Determine the [X, Y] coordinate at the center of the cell enclosing the given text.  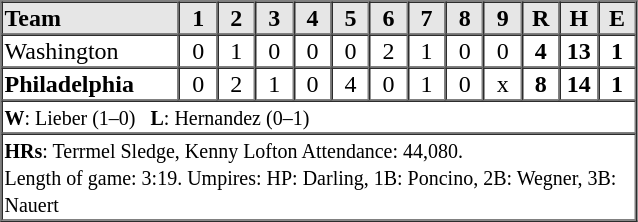
14 [579, 84]
R [541, 18]
x [503, 84]
13 [579, 50]
Philadelphia [91, 84]
5 [350, 18]
3 [274, 18]
W: Lieber (1–0) L: Hernandez (0–1) [319, 116]
7 [427, 18]
Team [91, 18]
HRs: Terrmel Sledge, Kenny Lofton Attendance: 44,080.Length of game: 3:19. Umpires: HP: Darling, 1B: Poncino, 2B: Wegner, 3B: Nauert [319, 178]
E [617, 18]
9 [503, 18]
Washington [91, 50]
6 [388, 18]
H [579, 18]
